Find where the given text appears and provide that cell's center as [x, y] coordinate. 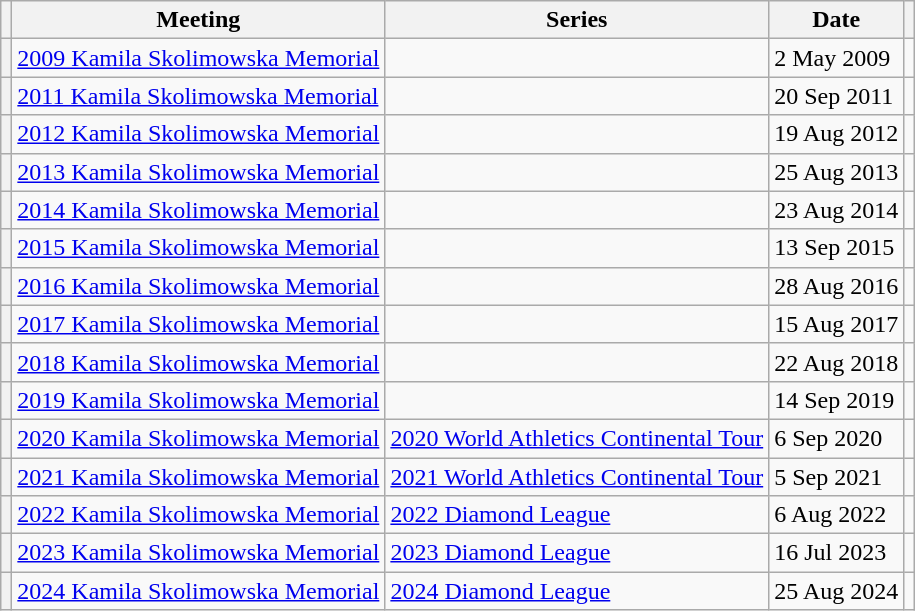
2022 Diamond League [577, 515]
2022 Kamila Skolimowska Memorial [198, 515]
2020 Kamila Skolimowska Memorial [198, 438]
2021 Kamila Skolimowska Memorial [198, 477]
25 Aug 2013 [836, 172]
2016 Kamila Skolimowska Memorial [198, 286]
2012 Kamila Skolimowska Memorial [198, 134]
2024 Kamila Skolimowska Memorial [198, 591]
Date [836, 20]
14 Sep 2019 [836, 400]
2 May 2009 [836, 58]
25 Aug 2024 [836, 591]
2015 Kamila Skolimowska Memorial [198, 248]
23 Aug 2014 [836, 210]
6 Aug 2022 [836, 515]
2013 Kamila Skolimowska Memorial [198, 172]
5 Sep 2021 [836, 477]
19 Aug 2012 [836, 134]
2023 Kamila Skolimowska Memorial [198, 553]
2020 World Athletics Continental Tour [577, 438]
2021 World Athletics Continental Tour [577, 477]
Meeting [198, 20]
15 Aug 2017 [836, 324]
2024 Diamond League [577, 591]
2011 Kamila Skolimowska Memorial [198, 96]
2014 Kamila Skolimowska Memorial [198, 210]
16 Jul 2023 [836, 553]
2009 Kamila Skolimowska Memorial [198, 58]
2018 Kamila Skolimowska Memorial [198, 362]
13 Sep 2015 [836, 248]
Series [577, 20]
2017 Kamila Skolimowska Memorial [198, 324]
20 Sep 2011 [836, 96]
2019 Kamila Skolimowska Memorial [198, 400]
28 Aug 2016 [836, 286]
2023 Diamond League [577, 553]
6 Sep 2020 [836, 438]
22 Aug 2018 [836, 362]
